Return the [x, y] coordinate for the center point of the cell that contains the specified text.  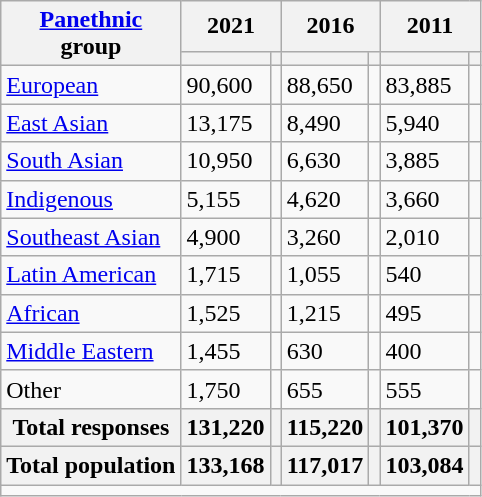
Total population [91, 465]
103,084 [424, 465]
4,900 [226, 237]
555 [424, 389]
117,017 [325, 465]
2011 [430, 26]
10,950 [226, 161]
2016 [330, 26]
540 [424, 275]
2021 [231, 26]
13,175 [226, 123]
African [91, 313]
133,168 [226, 465]
115,220 [325, 427]
83,885 [424, 85]
1,750 [226, 389]
655 [325, 389]
3,660 [424, 199]
5,940 [424, 123]
1,455 [226, 351]
Southeast Asian [91, 237]
Middle Eastern [91, 351]
Indigenous [91, 199]
1,525 [226, 313]
6,630 [325, 161]
1,715 [226, 275]
East Asian [91, 123]
90,600 [226, 85]
88,650 [325, 85]
131,220 [226, 427]
5,155 [226, 199]
Other [91, 389]
Total responses [91, 427]
1,055 [325, 275]
Latin American [91, 275]
3,885 [424, 161]
European [91, 85]
Panethnicgroup [91, 34]
1,215 [325, 313]
4,620 [325, 199]
630 [325, 351]
3,260 [325, 237]
8,490 [325, 123]
495 [424, 313]
South Asian [91, 161]
400 [424, 351]
101,370 [424, 427]
2,010 [424, 237]
